Search for the cell housing the specified text and yield its [x, y] center coordinate. 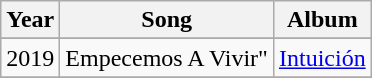
2019 [30, 58]
Album [322, 20]
Year [30, 20]
Intuición [322, 58]
Empecemos A Vivir" [167, 58]
Song [167, 20]
